Detect which cell encompasses the target text, then output its (x, y) center coordinate. 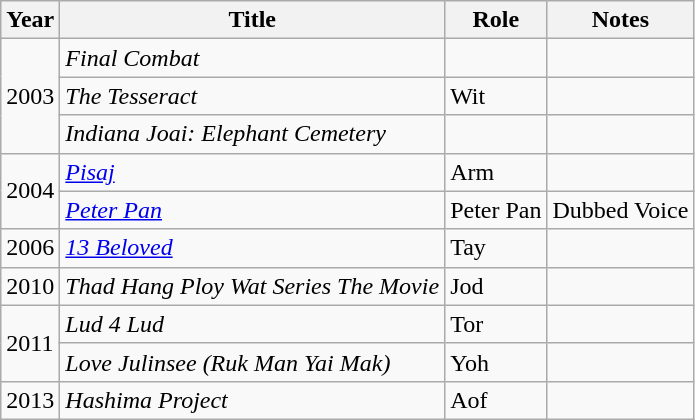
Pisaj (252, 172)
Tor (496, 324)
Wit (496, 96)
2003 (30, 96)
Indiana Joai: Elephant Cemetery (252, 134)
2011 (30, 343)
2013 (30, 400)
The Tesseract (252, 96)
Year (30, 20)
2010 (30, 286)
13 Beloved (252, 248)
Aof (496, 400)
Tay (496, 248)
2004 (30, 191)
Final Combat (252, 58)
Love Julinsee (Ruk Man Yai Mak) (252, 362)
Notes (620, 20)
Dubbed Voice (620, 210)
Thad Hang Ploy Wat Series The Movie (252, 286)
Hashima Project (252, 400)
Jod (496, 286)
2006 (30, 248)
Role (496, 20)
Yoh (496, 362)
Title (252, 20)
Lud 4 Lud (252, 324)
Arm (496, 172)
